Locate the cell with the specified text and output its (X, Y) center coordinate. 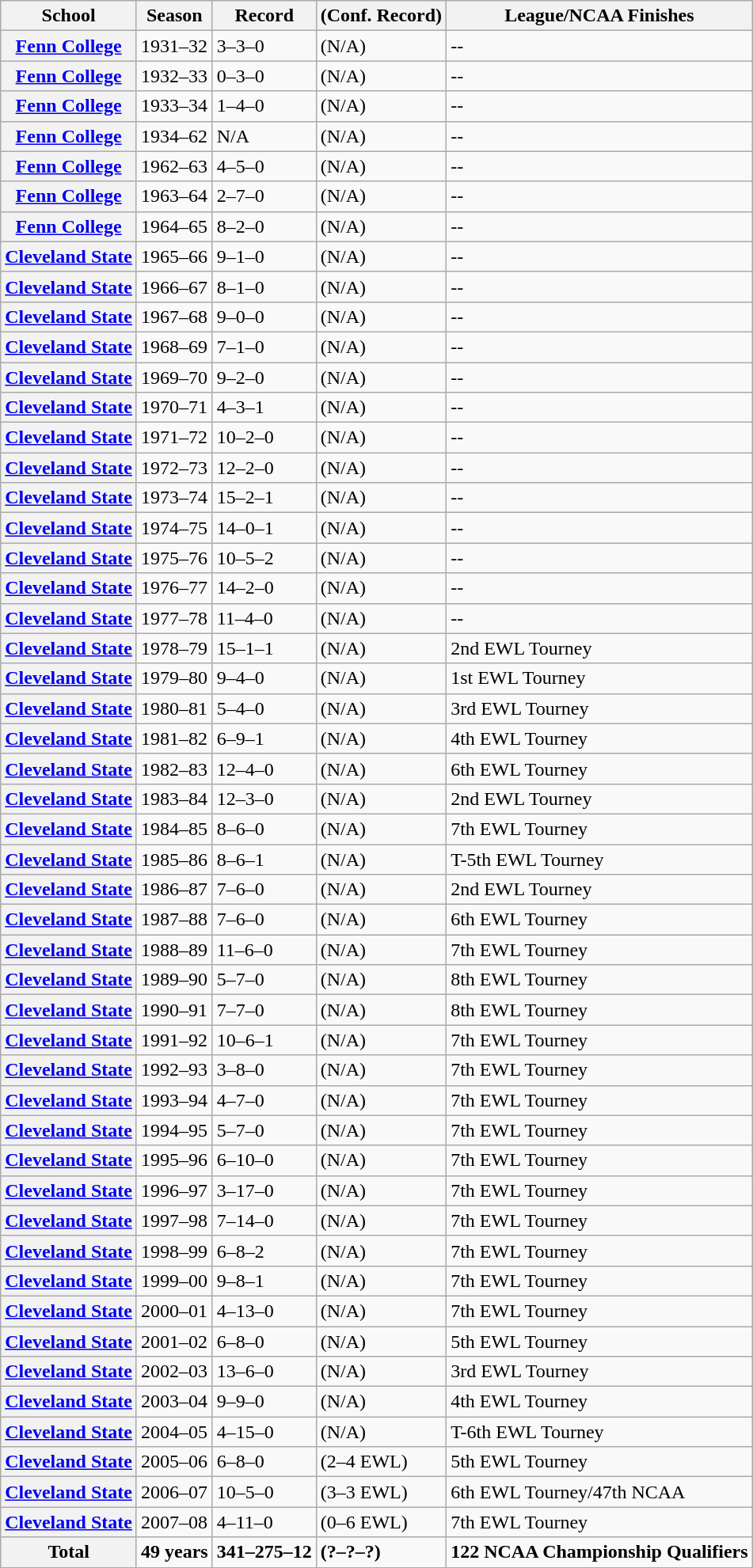
15–2–1 (264, 498)
1932–33 (174, 76)
7–1–0 (264, 347)
1971–72 (174, 438)
3–8–0 (264, 1070)
1988–89 (174, 950)
1972–73 (174, 468)
1990–91 (174, 1010)
1966–67 (174, 287)
0–3–0 (264, 76)
1989–90 (174, 980)
4–13–0 (264, 1311)
1982–83 (174, 769)
8–6–0 (264, 829)
1993–94 (174, 1100)
9–8–1 (264, 1281)
8–6–1 (264, 859)
Season (174, 16)
10–5–2 (264, 558)
2002–03 (174, 1372)
2003–04 (174, 1402)
(2–4 EWL) (381, 1462)
N/A (264, 136)
1999–00 (174, 1281)
1933–34 (174, 106)
2004–05 (174, 1432)
9–1–0 (264, 256)
3–3–0 (264, 46)
8–2–0 (264, 226)
7–14–0 (264, 1221)
13–6–0 (264, 1372)
1965–66 (174, 256)
1975–76 (174, 558)
2–7–0 (264, 196)
10–5–0 (264, 1492)
(?–?–?) (381, 1552)
341–275–12 (264, 1552)
49 years (174, 1552)
4–11–0 (264, 1522)
2007–08 (174, 1522)
1980–81 (174, 708)
(0–6 EWL) (381, 1522)
1978–79 (174, 648)
12–3–0 (264, 799)
1976–77 (174, 588)
2000–01 (174, 1311)
Total (69, 1552)
1979–80 (174, 678)
7–7–0 (264, 1010)
1997–98 (174, 1221)
T-6th EWL Tourney (599, 1432)
14–0–1 (264, 528)
1973–74 (174, 498)
League/NCAA Finishes (599, 16)
1985–86 (174, 859)
9–4–0 (264, 678)
T-5th EWL Tourney (599, 859)
9–2–0 (264, 378)
1987–88 (174, 920)
1991–92 (174, 1040)
1994–95 (174, 1130)
4–3–1 (264, 408)
4–5–0 (264, 166)
6–8–2 (264, 1251)
1977–78 (174, 618)
15–1–1 (264, 648)
1986–87 (174, 890)
1962–63 (174, 166)
1992–93 (174, 1070)
1934–62 (174, 136)
1974–75 (174, 528)
12–2–0 (264, 468)
School (69, 16)
1970–71 (174, 408)
11–6–0 (264, 950)
1998–99 (174, 1251)
10–6–1 (264, 1040)
2006–07 (174, 1492)
8–1–0 (264, 287)
1931–32 (174, 46)
4–7–0 (264, 1100)
4–15–0 (264, 1432)
1995–96 (174, 1160)
14–2–0 (264, 588)
3–17–0 (264, 1190)
6th EWL Tourney/47th NCAA (599, 1492)
(Conf. Record) (381, 16)
9–0–0 (264, 317)
5–4–0 (264, 708)
1967–68 (174, 317)
10–2–0 (264, 438)
12–4–0 (264, 769)
1st EWL Tourney (599, 678)
122 NCAA Championship Qualifiers (599, 1552)
1968–69 (174, 347)
1983–84 (174, 799)
9–9–0 (264, 1402)
1996–97 (174, 1190)
1981–82 (174, 738)
6–10–0 (264, 1160)
2001–02 (174, 1342)
1984–85 (174, 829)
(3–3 EWL) (381, 1492)
Record (264, 16)
1–4–0 (264, 106)
6–9–1 (264, 738)
1969–70 (174, 378)
1963–64 (174, 196)
2005–06 (174, 1462)
11–4–0 (264, 618)
1964–65 (174, 226)
